Search for the cell housing the specified text and yield its (x, y) center coordinate. 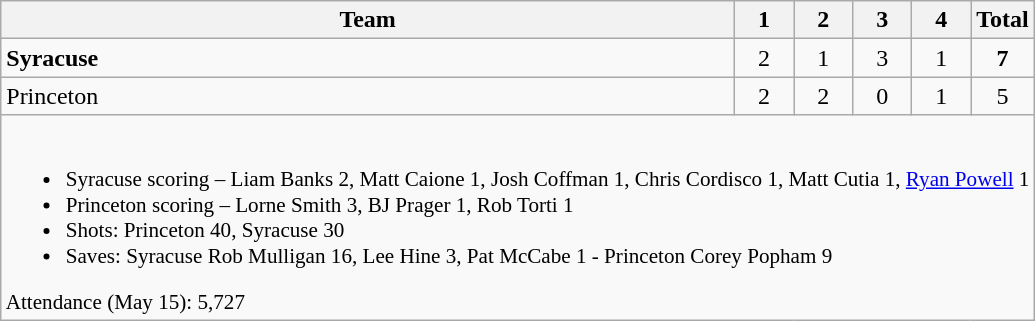
Princeton (368, 96)
4 (942, 20)
Total (1003, 20)
Syracuse (368, 58)
Team (368, 20)
7 (1003, 58)
0 (882, 96)
5 (1003, 96)
